Pinpoint the cell where the given text exists, returning its (X, Y) midpoint coordinate. 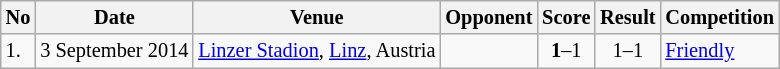
1. (18, 51)
Linzer Stadion, Linz, Austria (316, 51)
Score (566, 17)
3 September 2014 (114, 51)
Date (114, 17)
No (18, 17)
Venue (316, 17)
Friendly (719, 51)
Result (628, 17)
Competition (719, 17)
Opponent (488, 17)
